From the cell containing the given text, extract its center point as [x, y] coordinate. 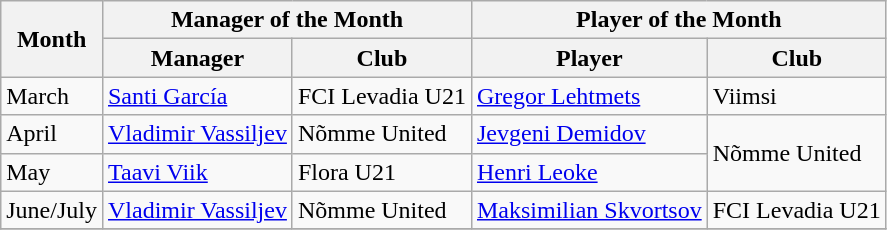
Manager [197, 58]
March [52, 96]
Gregor Lehtmets [589, 96]
Maksimilian Skvortsov [589, 210]
Flora U21 [382, 172]
Viimsi [796, 96]
Manager of the Month [286, 20]
April [52, 134]
Henri Leoke [589, 172]
June/July [52, 210]
Month [52, 39]
May [52, 172]
Santi García [197, 96]
Player [589, 58]
Jevgeni Demidov [589, 134]
Player of the Month [678, 20]
Taavi Viik [197, 172]
